Find where the given text appears and provide that cell's center as (X, Y) coordinate. 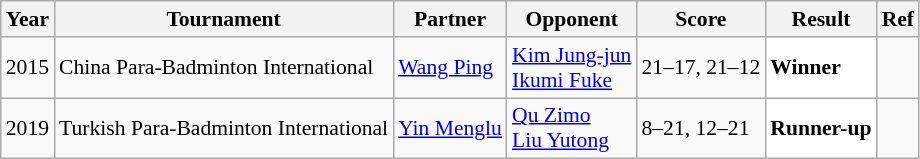
Runner-up (820, 128)
Qu Zimo Liu Yutong (572, 128)
Partner (450, 19)
8–21, 12–21 (700, 128)
Score (700, 19)
Ref (898, 19)
Yin Menglu (450, 128)
Kim Jung-jun Ikumi Fuke (572, 68)
Wang Ping (450, 68)
Winner (820, 68)
Turkish Para-Badminton International (224, 128)
Result (820, 19)
Year (28, 19)
China Para-Badminton International (224, 68)
Opponent (572, 19)
2015 (28, 68)
21–17, 21–12 (700, 68)
Tournament (224, 19)
2019 (28, 128)
